Search for the cell housing the specified text and yield its [x, y] center coordinate. 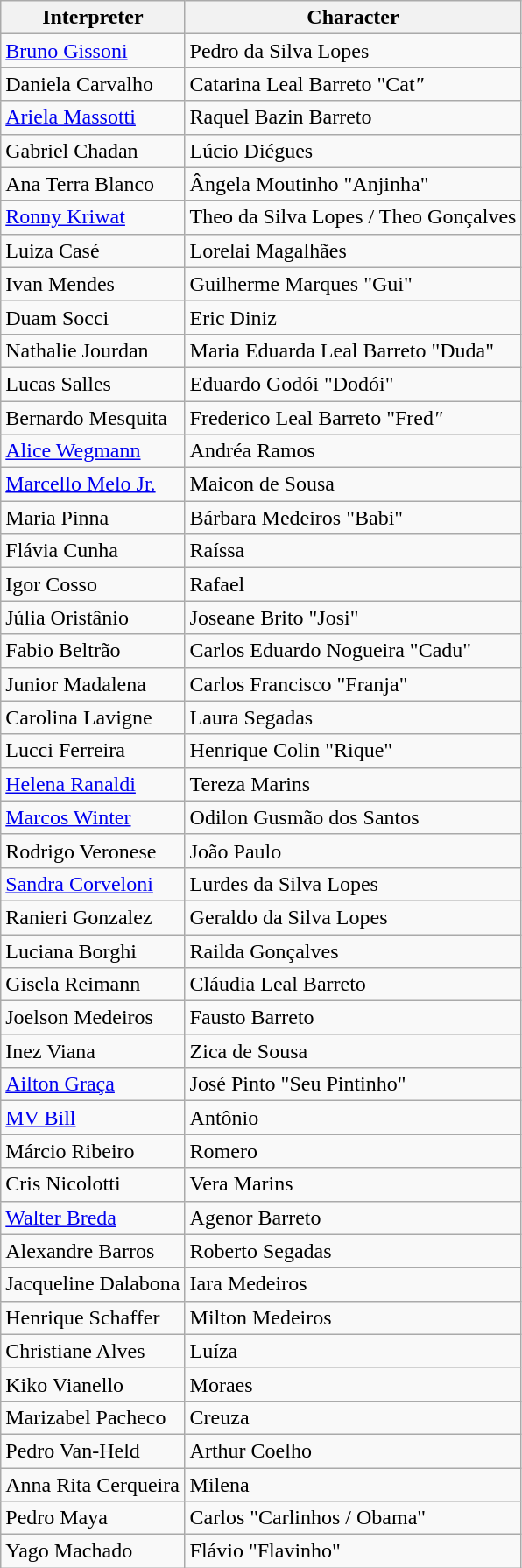
Odilon Gusmão dos Santos [353, 817]
Nathalie Jourdan [93, 350]
Flávio "Flavinho" [353, 1551]
José Pinto "Seu Pintinho" [353, 1084]
Railda Gonçalves [353, 950]
Flávia Cunha [93, 551]
Maicon de Sousa [353, 484]
Márcio Ribeiro [93, 1151]
Lurdes da Silva Lopes [353, 884]
Creuza [353, 1417]
Ângela Moutinho "Anjinha" [353, 184]
Walter Breda [93, 1218]
Alexandre Barros [93, 1251]
Ailton Graça [93, 1084]
Yago Machado [93, 1551]
Luíza [353, 1351]
Guilherme Marques "Gui" [353, 284]
Bernardo Mesquita [93, 418]
Arthur Coelho [353, 1451]
Henrique Colin "Rique" [353, 751]
Lúcio Diégues [353, 151]
Ranieri Gonzalez [93, 917]
Daniela Carvalho [93, 84]
Agenor Barreto [353, 1218]
Bárbara Medeiros "Babi" [353, 518]
Pedro da Silva Lopes [353, 51]
Marcello Melo Jr. [93, 484]
Maria Pinna [93, 518]
Raquel Bazin Barreto [353, 117]
Cláudia Leal Barreto [353, 985]
Anna Rita Cerqueira [93, 1485]
João Paulo [353, 851]
Duam Socci [93, 317]
Bruno Gissoni [93, 51]
Antônio [353, 1118]
Jacqueline Dalabona [93, 1284]
Luiza Casé [93, 251]
Júlia Oristânio [93, 618]
Milena [353, 1485]
Gabriel Chadan [93, 151]
Helena Ranaldi [93, 784]
Joelson Medeiros [93, 1018]
Christiane Alves [93, 1351]
Rafael [353, 584]
Lorelai Magalhães [353, 251]
Henrique Schaffer [93, 1317]
Catarina Leal Barreto "Cat" [353, 84]
Lucci Ferreira [93, 751]
Alice Wegmann [93, 451]
Igor Cosso [93, 584]
Character [353, 18]
Zica de Sousa [353, 1051]
Raíssa [353, 551]
Eric Diniz [353, 317]
Geraldo da Silva Lopes [353, 917]
Milton Medeiros [353, 1317]
Kiko Vianello [93, 1384]
MV Bill [93, 1118]
Fausto Barreto [353, 1018]
Pedro Maya [93, 1518]
Laura Segadas [353, 717]
Inez Viana [93, 1051]
Ivan Mendes [93, 284]
Cris Nicolotti [93, 1184]
Andréa Ramos [353, 451]
Ana Terra Blanco [93, 184]
Lucas Salles [93, 384]
Eduardo Godói "Dodói" [353, 384]
Carlos "Carlinhos / Obama" [353, 1518]
Interpreter [93, 18]
Gisela Reimann [93, 985]
Carlos Francisco "Franja" [353, 684]
Ariela Massotti [93, 117]
Rodrigo Veronese [93, 851]
Marcos Winter [93, 817]
Luciana Borghi [93, 950]
Junior Madalena [93, 684]
Roberto Segadas [353, 1251]
Maria Eduarda Leal Barreto "Duda" [353, 350]
Pedro Van-Held [93, 1451]
Carolina Lavigne [93, 717]
Marizabel Pacheco [93, 1417]
Joseane Brito "Josi" [353, 618]
Romero [353, 1151]
Vera Marins [353, 1184]
Carlos Eduardo Nogueira "Cadu" [353, 651]
Tereza Marins [353, 784]
Moraes [353, 1384]
Frederico Leal Barreto "Fred" [353, 418]
Sandra Corveloni [93, 884]
Ronny Kriwat [93, 217]
Fabio Beltrão [93, 651]
Theo da Silva Lopes / Theo Gonçalves [353, 217]
Iara Medeiros [353, 1284]
